Extract the [X, Y] coordinate from the center of the cell holding the provided text.  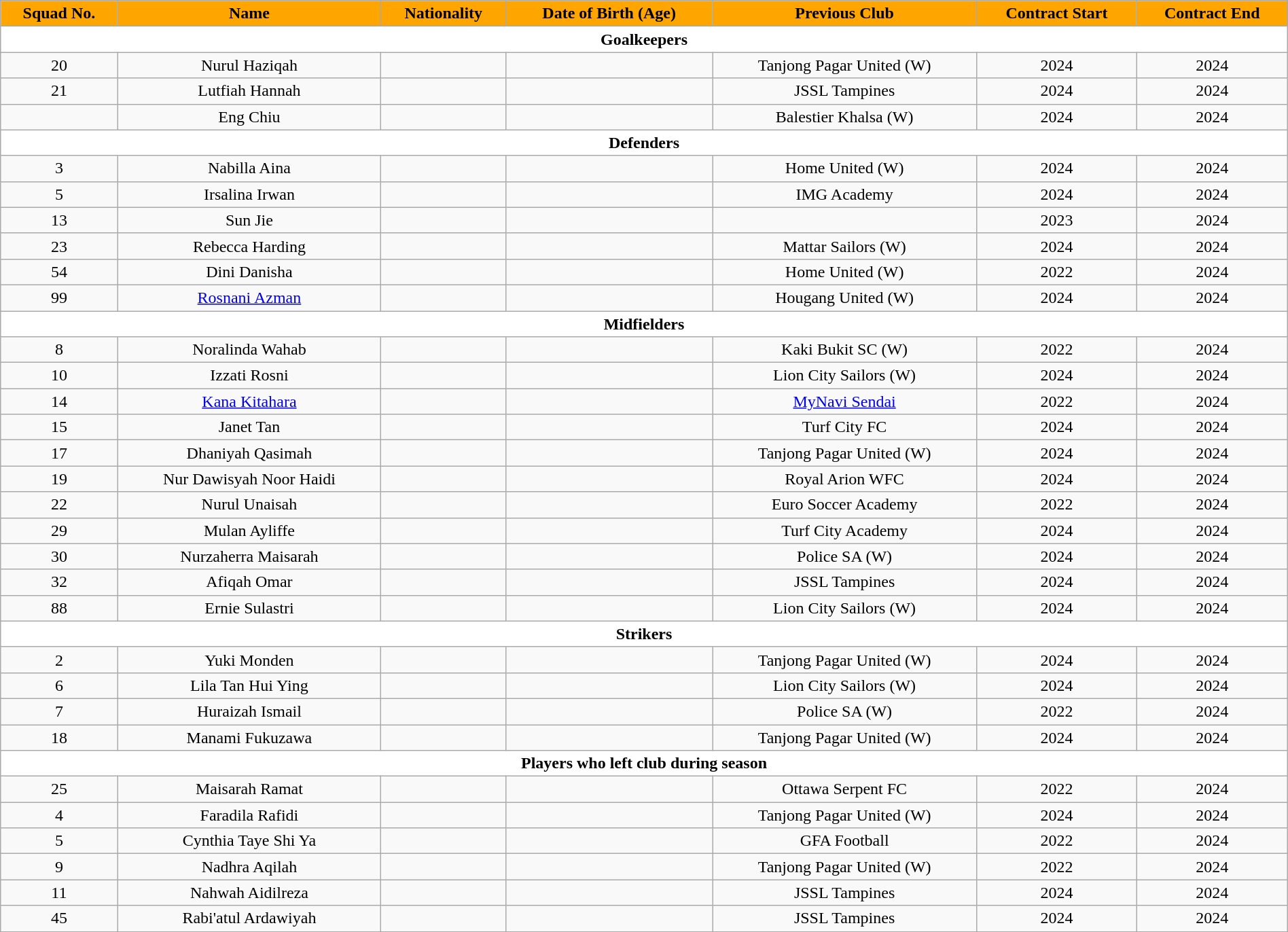
Nabilla Aina [249, 168]
Nationality [444, 14]
Rosnani Azman [249, 298]
2023 [1057, 220]
11 [59, 893]
Noralinda Wahab [249, 350]
6 [59, 685]
Royal Arion WFC [845, 479]
88 [59, 608]
Afiqah Omar [249, 582]
Rabi'atul Ardawiyah [249, 918]
Nurzaherra Maisarah [249, 556]
99 [59, 298]
Irsalina Irwan [249, 194]
GFA Football [845, 841]
Balestier Khalsa (W) [845, 117]
Squad No. [59, 14]
21 [59, 91]
Turf City Academy [845, 531]
Maisarah Ramat [249, 789]
Ottawa Serpent FC [845, 789]
Izzati Rosni [249, 376]
Previous Club [845, 14]
54 [59, 272]
Yuki Monden [249, 660]
Manami Fukuzawa [249, 737]
32 [59, 582]
10 [59, 376]
29 [59, 531]
25 [59, 789]
17 [59, 453]
IMG Academy [845, 194]
Hougang United (W) [845, 298]
Nurul Haziqah [249, 65]
30 [59, 556]
13 [59, 220]
15 [59, 427]
8 [59, 350]
Lutfiah Hannah [249, 91]
20 [59, 65]
Mattar Sailors (W) [845, 246]
Huraizah Ismail [249, 711]
Dini Danisha [249, 272]
Mulan Ayliffe [249, 531]
Eng Chiu [249, 117]
Kaki Bukit SC (W) [845, 350]
Euro Soccer Academy [845, 505]
MyNavi Sendai [845, 401]
Lila Tan Hui Ying [249, 685]
Date of Birth (Age) [609, 14]
Players who left club during season [644, 764]
23 [59, 246]
18 [59, 737]
Ernie Sulastri [249, 608]
Kana Kitahara [249, 401]
9 [59, 867]
Nahwah Aidilreza [249, 893]
Turf City FC [845, 427]
Cynthia Taye Shi Ya [249, 841]
Nadhra Aqilah [249, 867]
45 [59, 918]
Defenders [644, 143]
2 [59, 660]
14 [59, 401]
Sun Jie [249, 220]
7 [59, 711]
Nurul Unaisah [249, 505]
22 [59, 505]
19 [59, 479]
4 [59, 815]
Dhaniyah Qasimah [249, 453]
Contract Start [1057, 14]
Name [249, 14]
3 [59, 168]
Nur Dawisyah Noor Haidi [249, 479]
Contract End [1212, 14]
Midfielders [644, 324]
Strikers [644, 634]
Rebecca Harding [249, 246]
Goalkeepers [644, 39]
Janet Tan [249, 427]
Faradila Rafidi [249, 815]
